Scan for the cell matching the given text and deliver its (X, Y) coordinate at center. 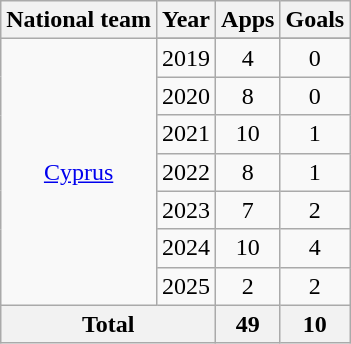
49 (248, 324)
Cyprus (79, 172)
2019 (186, 58)
7 (248, 210)
2023 (186, 210)
Apps (248, 20)
Total (108, 324)
Goals (315, 20)
2022 (186, 172)
2025 (186, 286)
2021 (186, 134)
National team (79, 20)
2020 (186, 96)
2024 (186, 248)
Year (186, 20)
